Output the [x, y] coordinate of the center of the cell containing the given text.  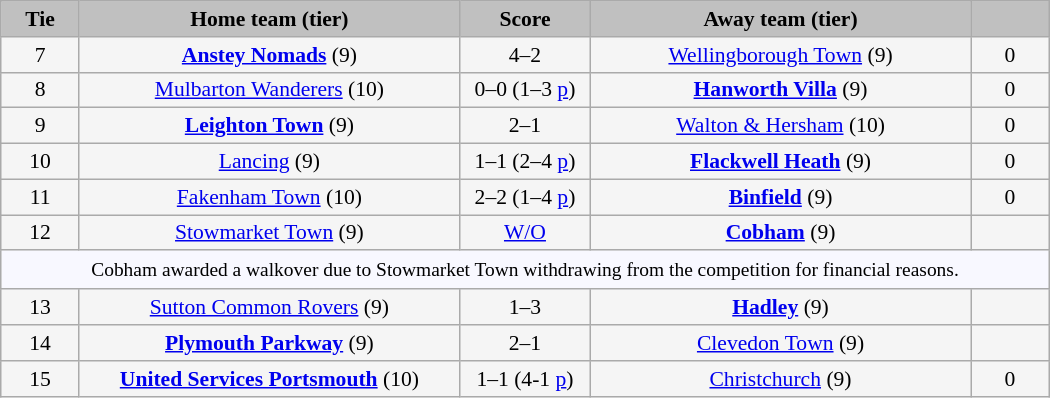
Stowmarket Town (9) [269, 233]
Lancing (9) [269, 162]
13 [40, 308]
0–0 (1–3 p) [524, 90]
12 [40, 233]
Cobham awarded a walkover due to Stowmarket Town withdrawing from the competition for financial reasons. [525, 270]
14 [40, 343]
Sutton Common Rovers (9) [269, 308]
Mulbarton Wanderers (10) [269, 90]
W/O [524, 233]
Christchurch (9) [781, 379]
1–1 (2–4 p) [524, 162]
10 [40, 162]
Anstey Nomads (9) [269, 55]
Tie [40, 19]
4–2 [524, 55]
Hadley (9) [781, 308]
1–3 [524, 308]
Plymouth Parkway (9) [269, 343]
2–2 (1–4 p) [524, 197]
Wellingborough Town (9) [781, 55]
7 [40, 55]
Leighton Town (9) [269, 126]
Walton & Hersham (10) [781, 126]
8 [40, 90]
Home team (tier) [269, 19]
Fakenham Town (10) [269, 197]
15 [40, 379]
Clevedon Town (9) [781, 343]
9 [40, 126]
United Services Portsmouth (10) [269, 379]
1–1 (4-1 p) [524, 379]
Flackwell Heath (9) [781, 162]
Away team (tier) [781, 19]
Binfield (9) [781, 197]
Cobham (9) [781, 233]
Hanworth Villa (9) [781, 90]
11 [40, 197]
Score [524, 19]
